Search for the cell housing the specified text and yield its (X, Y) center coordinate. 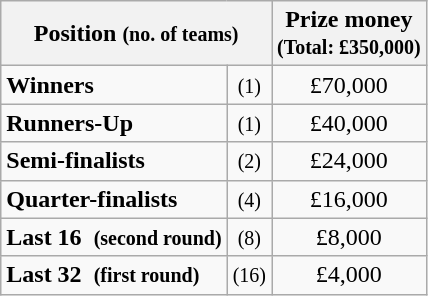
£70,000 (350, 85)
Prize money(Total: £350,000) (350, 34)
Quarter-finalists (114, 199)
£8,000 (350, 237)
£16,000 (350, 199)
Winners (114, 85)
Semi-finalists (114, 161)
Last 16 (second round) (114, 237)
(4) (249, 199)
£4,000 (350, 275)
Runners-Up (114, 123)
Last 32 (first round) (114, 275)
£40,000 (350, 123)
(2) (249, 161)
£24,000 (350, 161)
(16) (249, 275)
Position (no. of teams) (136, 34)
(8) (249, 237)
